Pinpoint the cell where the given text exists, returning its [x, y] midpoint coordinate. 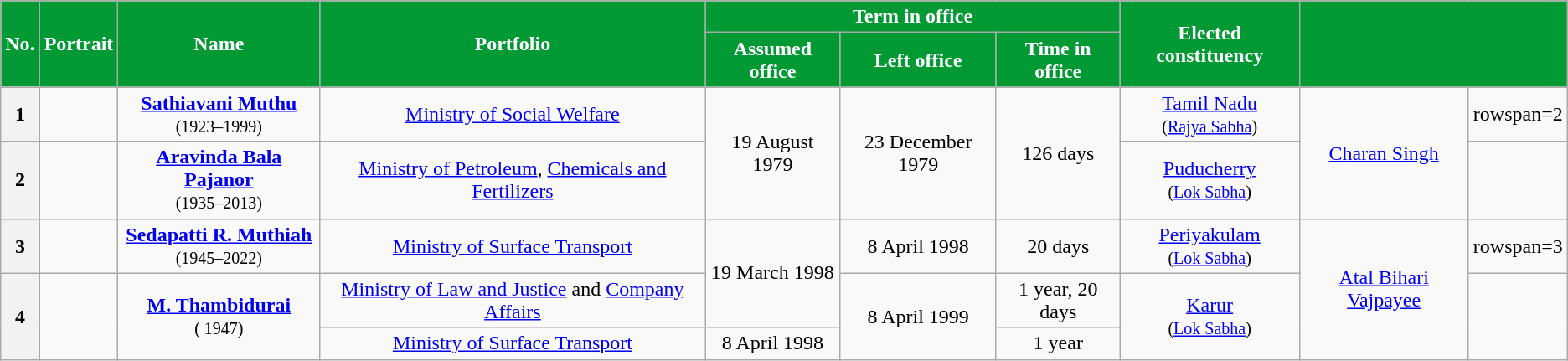
rowspan=2 [1518, 114]
Elected constituency [1210, 44]
Time in office [1058, 60]
19 March 1998 [772, 273]
Karur(Lok Sabha) [1210, 317]
Name [219, 44]
Puducherry(Lok Sabha) [1210, 180]
Ministry of Law and Justice and Company Affairs [513, 300]
Left office [918, 60]
23 December 1979 [918, 152]
19 August 1979 [772, 152]
Periyakulam(Lok Sabha) [1210, 246]
Portrait [79, 44]
Sathiavani Muthu(1923–1999) [219, 114]
4 [20, 317]
No. [20, 44]
Atal Bihari Vajpayee [1384, 289]
2 [20, 180]
3 [20, 246]
Aravinda Bala Pajanor(1935–2013) [219, 180]
M. Thambidurai( 1947) [219, 317]
8 April 1999 [918, 317]
Charan Singh [1384, 152]
20 days [1058, 246]
Portfolio [513, 44]
Term in office [913, 17]
Sedapatti R. Muthiah(1945–2022) [219, 246]
Assumed office [772, 60]
1 year [1058, 343]
rowspan=3 [1518, 246]
1 [20, 114]
1 year, 20 days [1058, 300]
Ministry of Petroleum, Chemicals and Fertilizers [513, 180]
Ministry of Social Welfare [513, 114]
126 days [1058, 152]
Tamil Nadu(Rajya Sabha) [1210, 114]
